Detect which cell encompasses the target text, then output its [X, Y] center coordinate. 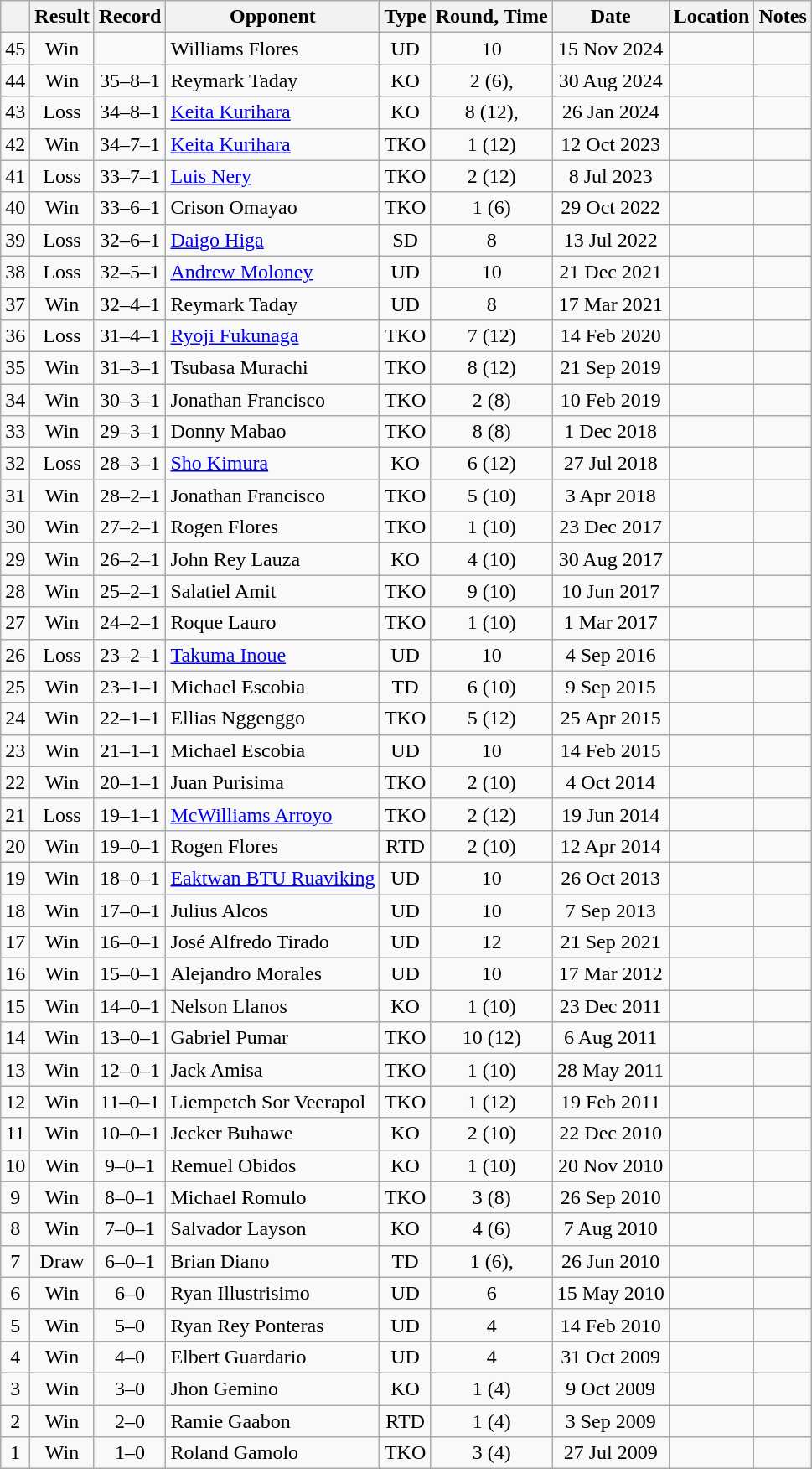
6–0 [130, 1293]
3 (8) [491, 1197]
45 [15, 49]
28 May 2011 [610, 1070]
15 May 2010 [610, 1293]
Andrew Moloney [273, 272]
Brian Diano [273, 1261]
13 Jul 2022 [610, 240]
26 Sep 2010 [610, 1197]
28–2–1 [130, 496]
30 [15, 527]
8 (12) [491, 367]
26–2–1 [130, 559]
25–2–1 [130, 591]
44 [15, 80]
12 Oct 2023 [610, 144]
27 Jul 2009 [610, 1453]
11 [15, 1134]
4 Oct 2014 [610, 782]
30 Aug 2024 [610, 80]
28 [15, 591]
25 Apr 2015 [610, 719]
5–0 [130, 1325]
9–0–1 [130, 1165]
2 (8) [491, 400]
Sho Kimura [273, 464]
Eaktwan BTU Ruaviking [273, 878]
5 (10) [491, 496]
20 Nov 2010 [610, 1165]
23–2–1 [130, 655]
18 [15, 910]
14–0–1 [130, 1006]
Takuma Inoue [273, 655]
26 [15, 655]
José Alfredo Tirado [273, 942]
24–2–1 [130, 623]
24 [15, 719]
Tsubasa Murachi [273, 367]
4 (6) [491, 1229]
Elbert Guardario [273, 1357]
19 [15, 878]
Salvador Layson [273, 1229]
12 Apr 2014 [610, 846]
19 Feb 2011 [610, 1102]
Round, Time [491, 17]
41 [15, 176]
28–3–1 [130, 464]
1 (6) [491, 208]
32 [15, 464]
33 [15, 432]
17 [15, 942]
12–0–1 [130, 1070]
17 Mar 2012 [610, 974]
32–5–1 [130, 272]
9 Sep 2015 [610, 687]
20 [15, 846]
29 [15, 559]
Alejandro Morales [273, 974]
1 Dec 2018 [610, 432]
15–0–1 [130, 974]
21 Sep 2021 [610, 942]
26 Jun 2010 [610, 1261]
Juan Purisima [273, 782]
31 [15, 496]
26 Jan 2024 [610, 112]
6 (12) [491, 464]
Draw [62, 1261]
36 [15, 335]
29–3–1 [130, 432]
27 Jul 2018 [610, 464]
14 Feb 2015 [610, 750]
7 [15, 1261]
Ryan Rey Ponteras [273, 1325]
10 (12) [491, 1038]
43 [15, 112]
22 [15, 782]
40 [15, 208]
38 [15, 272]
23 [15, 750]
Julius Alcos [273, 910]
30–3–1 [130, 400]
Donny Mabao [273, 432]
Location [711, 17]
7–0–1 [130, 1229]
Gabriel Pumar [273, 1038]
Ryoji Fukunaga [273, 335]
Ryan Illustrisimo [273, 1293]
Date [610, 17]
31–3–1 [130, 367]
9 Oct 2009 [610, 1389]
SD [406, 240]
5 (12) [491, 719]
25 [15, 687]
22 Dec 2010 [610, 1134]
10 Feb 2019 [610, 400]
23 Dec 2017 [610, 527]
23–1–1 [130, 687]
30 Aug 2017 [610, 559]
29 Oct 2022 [610, 208]
21 Dec 2021 [610, 272]
Jecker Buhawe [273, 1134]
4 (10) [491, 559]
Roque Lauro [273, 623]
Opponent [273, 17]
8 (12), [491, 112]
1–0 [130, 1453]
27 [15, 623]
4–0 [130, 1357]
McWilliams Arroyo [273, 814]
5 [15, 1325]
27–2–1 [130, 527]
9 (10) [491, 591]
7 Sep 2013 [610, 910]
42 [15, 144]
3–0 [130, 1389]
Record [130, 17]
6 (10) [491, 687]
Williams Flores [273, 49]
35–8–1 [130, 80]
Daigo Higa [273, 240]
16–0–1 [130, 942]
14 Feb 2010 [610, 1325]
13–0–1 [130, 1038]
10 Jun 2017 [610, 591]
2–0 [130, 1421]
35 [15, 367]
2 [15, 1421]
21 Sep 2019 [610, 367]
1 (6), [491, 1261]
6 Aug 2011 [610, 1038]
3 Apr 2018 [610, 496]
Crison Omayao [273, 208]
31 Oct 2009 [610, 1357]
Roland Gamolo [273, 1453]
9 [15, 1197]
17 Mar 2021 [610, 304]
31–4–1 [130, 335]
33–7–1 [130, 176]
34 [15, 400]
Jack Amisa [273, 1070]
14 [15, 1038]
Notes [783, 17]
Ellias Nggenggo [273, 719]
Luis Nery [273, 176]
4 Sep 2016 [610, 655]
2 (6), [491, 80]
15 Nov 2024 [610, 49]
19–1–1 [130, 814]
16 [15, 974]
John Rey Lauza [273, 559]
15 [15, 1006]
3 [15, 1389]
39 [15, 240]
14 Feb 2020 [610, 335]
19 Jun 2014 [610, 814]
18–0–1 [130, 878]
23 Dec 2011 [610, 1006]
34–8–1 [130, 112]
Result [62, 17]
6–0–1 [130, 1261]
3 (4) [491, 1453]
21–1–1 [130, 750]
Nelson Llanos [273, 1006]
8–0–1 [130, 1197]
7 (12) [491, 335]
1 Mar 2017 [610, 623]
Salatiel Amit [273, 591]
Remuel Obidos [273, 1165]
20–1–1 [130, 782]
32–4–1 [130, 304]
Liempetch Sor Veerapol [273, 1102]
19–0–1 [130, 846]
Type [406, 17]
Jhon Gemino [273, 1389]
3 Sep 2009 [610, 1421]
Michael Romulo [273, 1197]
21 [15, 814]
8 (8) [491, 432]
13 [15, 1070]
1 [15, 1453]
8 Jul 2023 [610, 176]
10–0–1 [130, 1134]
26 Oct 2013 [610, 878]
22–1–1 [130, 719]
Ramie Gaabon [273, 1421]
34–7–1 [130, 144]
17–0–1 [130, 910]
11–0–1 [130, 1102]
7 Aug 2010 [610, 1229]
32–6–1 [130, 240]
33–6–1 [130, 208]
37 [15, 304]
